Return the (X, Y) coordinate for the center point of the cell that contains the specified text.  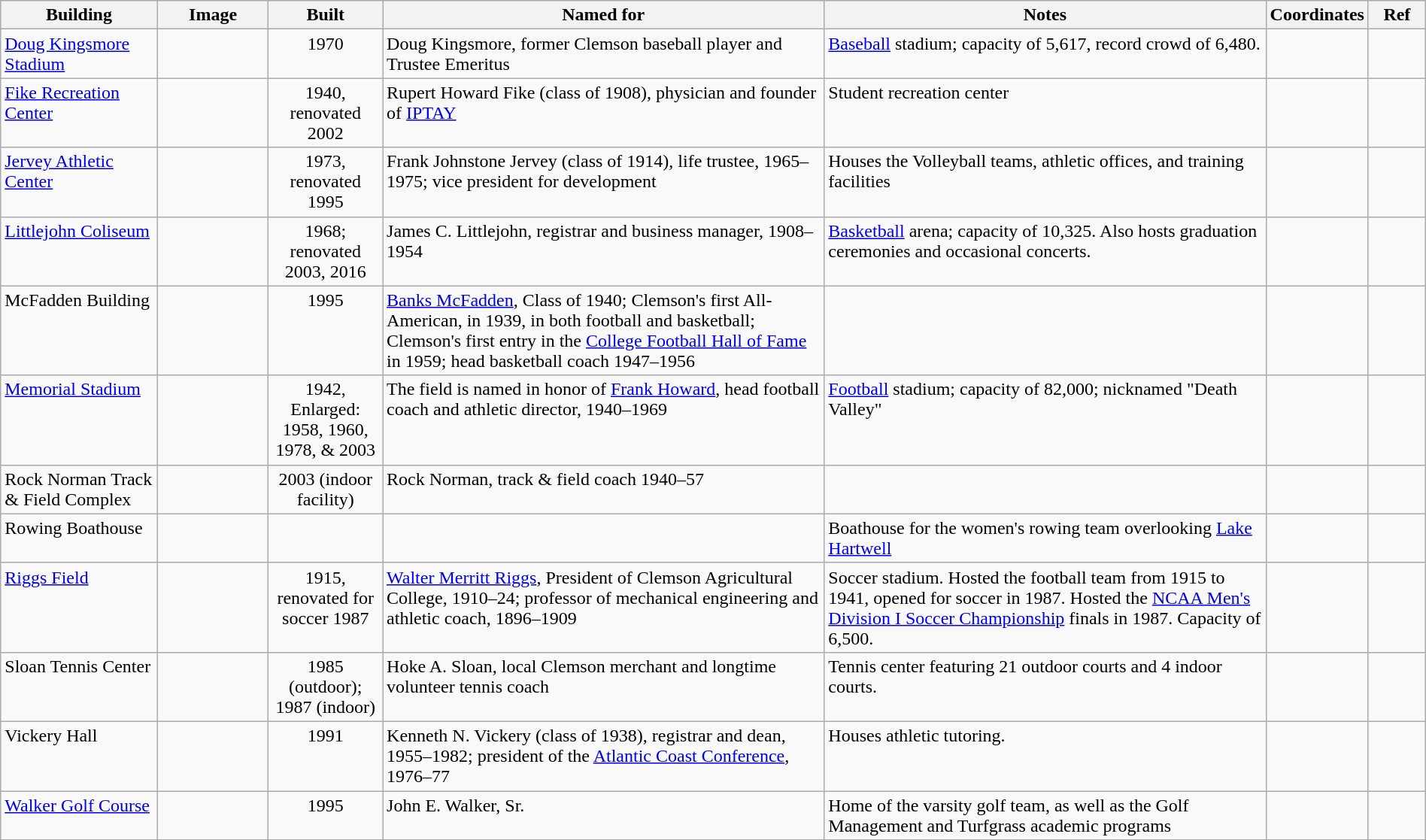
Rowing Boathouse (79, 538)
Hoke A. Sloan, local Clemson merchant and longtime volunteer tennis coach (603, 687)
Houses the Volleyball teams, athletic offices, and training facilities (1045, 182)
1970 (326, 54)
Built (326, 15)
Baseball stadium; capacity of 5,617, record crowd of 6,480. (1045, 54)
1942, Enlarged: 1958, 1960, 1978, & 2003 (326, 420)
2003 (indoor facility) (326, 489)
Rupert Howard Fike (class of 1908), physician and founder of IPTAY (603, 113)
Boathouse for the women's rowing team overlooking Lake Hartwell (1045, 538)
Building (79, 15)
Memorial Stadium (79, 420)
McFadden Building (79, 331)
Image (213, 15)
1985 (outdoor); 1987 (indoor) (326, 687)
1991 (326, 756)
The field is named in honor of Frank Howard, head football coach and athletic director, 1940–1969 (603, 420)
John E. Walker, Sr. (603, 815)
1973, renovated 1995 (326, 182)
Walter Merritt Riggs, President of Clemson Agricultural College, 1910–24; professor of mechanical engineering and athletic coach, 1896–1909 (603, 608)
Basketball arena; capacity of 10,325. Also hosts graduation ceremonies and occasional concerts. (1045, 251)
Student recreation center (1045, 113)
Named for (603, 15)
Kenneth N. Vickery (class of 1938), registrar and dean, 1955–1982; president of the Atlantic Coast Conference, 1976–77 (603, 756)
1968; renovated 2003, 2016 (326, 251)
Football stadium; capacity of 82,000; nicknamed "Death Valley" (1045, 420)
Sloan Tennis Center (79, 687)
Houses athletic tutoring. (1045, 756)
Jervey Athletic Center (79, 182)
Vickery Hall (79, 756)
Rock Norman Track & Field Complex (79, 489)
Doug Kingsmore Stadium (79, 54)
Tennis center featuring 21 outdoor courts and 4 indoor courts. (1045, 687)
Coordinates (1317, 15)
Doug Kingsmore, former Clemson baseball player and Trustee Emeritus (603, 54)
Notes (1045, 15)
Walker Golf Course (79, 815)
1915, renovated for soccer 1987 (326, 608)
Home of the varsity golf team, as well as the Golf Management and Turfgrass academic programs (1045, 815)
Littlejohn Coliseum (79, 251)
Frank Johnstone Jervey (class of 1914), life trustee, 1965–1975; vice president for development (603, 182)
Ref (1397, 15)
James C. Littlejohn, registrar and business manager, 1908–1954 (603, 251)
Rock Norman, track & field coach 1940–57 (603, 489)
Riggs Field (79, 608)
1940, renovated 2002 (326, 113)
Fike Recreation Center (79, 113)
